Determine the (X, Y) coordinate at the center of the cell enclosing the given text.  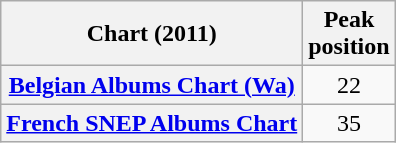
35 (349, 123)
Chart (2011) (152, 34)
French SNEP Albums Chart (152, 123)
Belgian Albums Chart (Wa) (152, 85)
Peakposition (349, 34)
22 (349, 85)
